Identify which cell holds the provided text, then report its [X, Y] central coordinate. 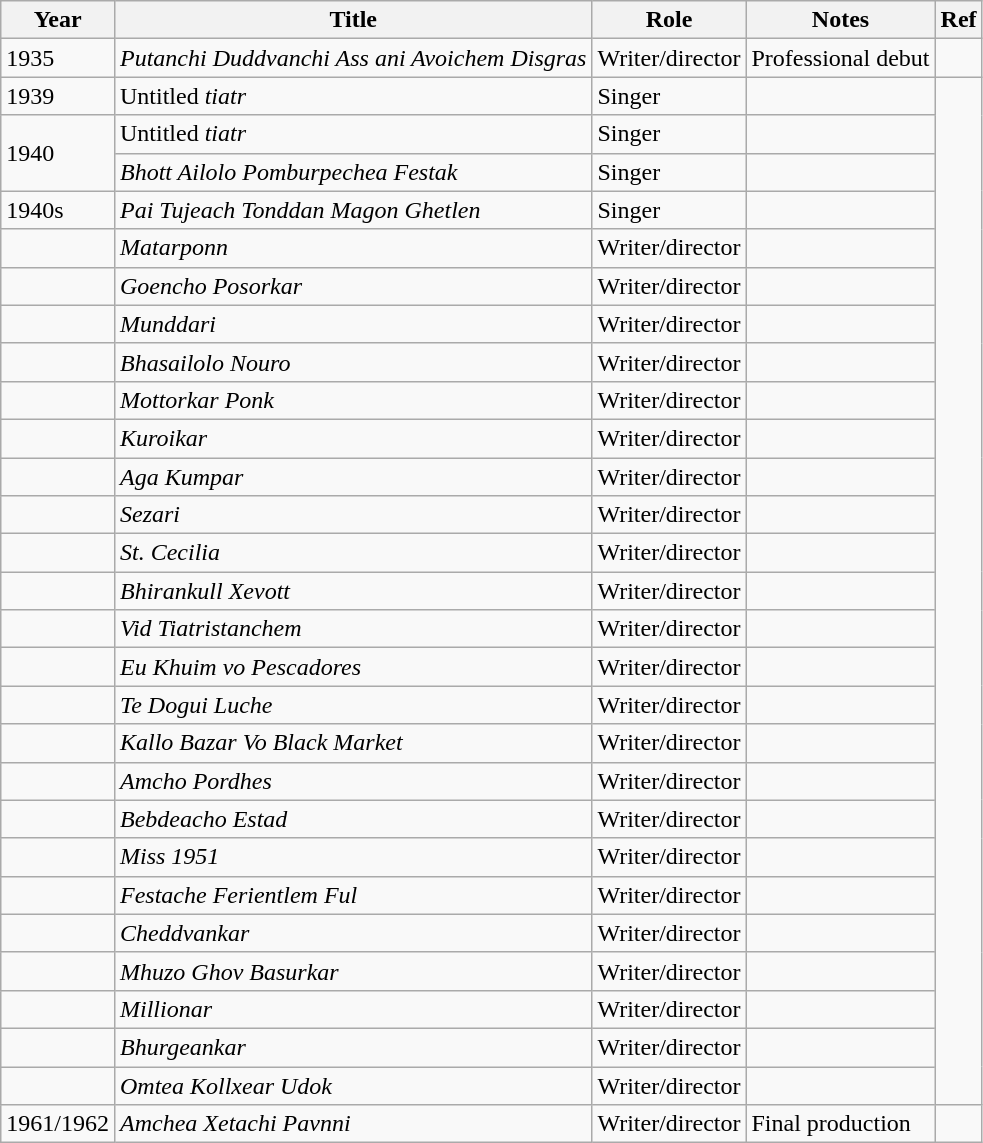
Miss 1951 [352, 857]
Bhasailolo Nouro [352, 362]
Goencho Posorkar [352, 286]
Final production [840, 1124]
Ref [958, 20]
Bebdeacho Estad [352, 819]
Cheddvankar [352, 933]
1935 [58, 58]
Bhirankull Xevott [352, 591]
Festache Ferientlem Ful [352, 895]
Mottorkar Ponk [352, 400]
Kallo Bazar Vo Black Market [352, 743]
Role [669, 20]
Pai Tujeach Tonddan Magon Ghetlen [352, 210]
1940 [58, 153]
St. Cecilia [352, 553]
Putanchi Duddvanchi Ass ani Avoichem Disgras [352, 58]
1940s [58, 210]
Bhurgeankar [352, 1047]
Omtea Kollxear Udok [352, 1085]
Millionar [352, 1009]
Sezari [352, 515]
Aga Kumpar [352, 477]
Year [58, 20]
Mhuzo Ghov Basurkar [352, 971]
Eu Khuim vo Pescadores [352, 667]
Notes [840, 20]
Munddari [352, 324]
Kuroikar [352, 438]
1961/1962 [58, 1124]
Te Dogui Luche [352, 705]
Title [352, 20]
Matarponn [352, 248]
Vid Tiatristanchem [352, 629]
Amcho Pordhes [352, 781]
Professional debut [840, 58]
Amchea Xetachi Pavnni [352, 1124]
1939 [58, 96]
Bhott Ailolo Pomburpechea Festak [352, 172]
